Search for the cell housing the specified text and yield its [x, y] center coordinate. 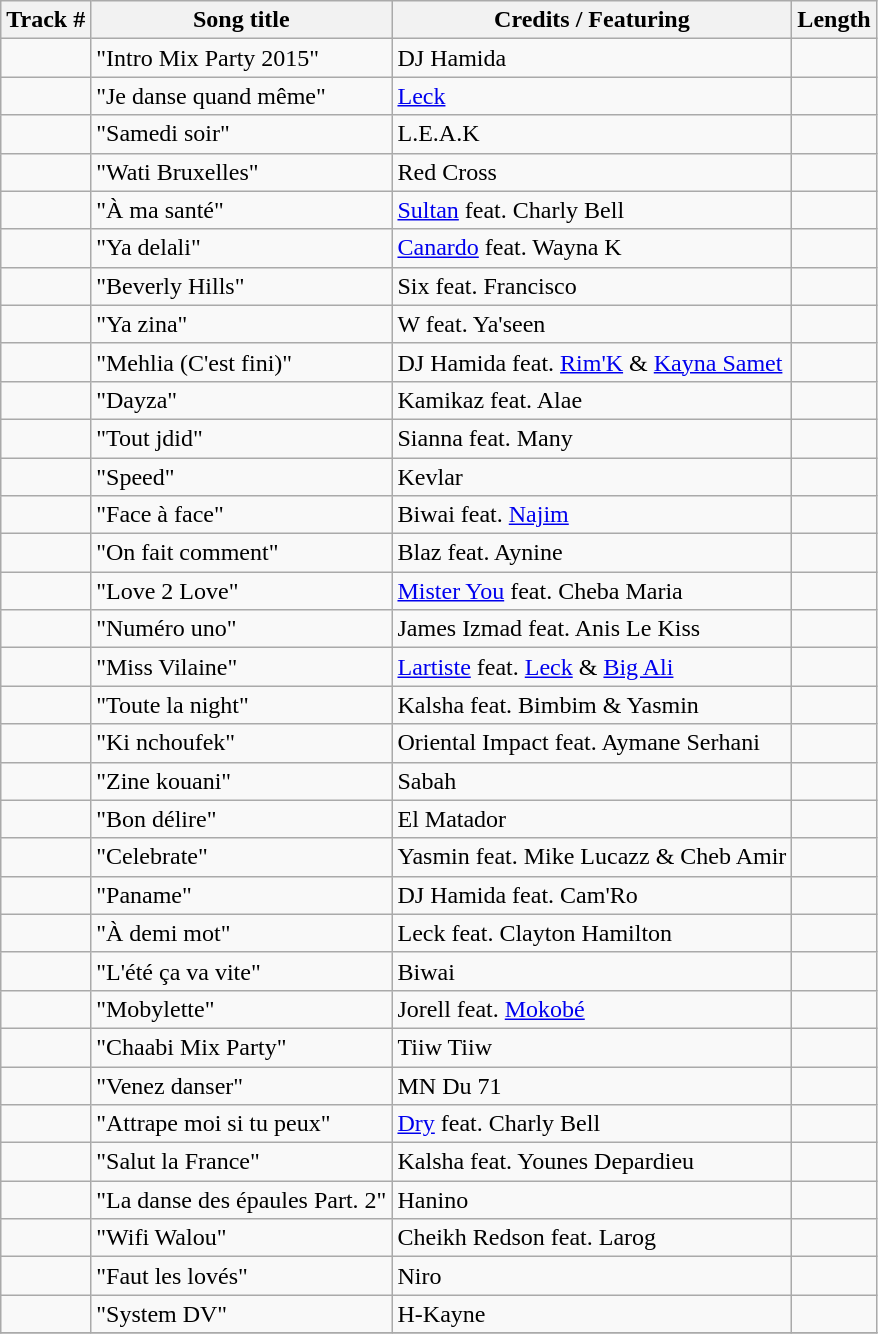
Dry feat. Charly Bell [592, 1124]
"Beverly Hills" [242, 286]
Leck [592, 96]
"Chaabi Mix Party" [242, 1047]
"Dayza" [242, 400]
Six feat. Francisco [592, 286]
DJ Hamida [592, 58]
"Salut la France" [242, 1162]
"Intro Mix Party 2015" [242, 58]
"Miss Vilaine" [242, 667]
"Wati Bruxelles" [242, 172]
"À ma santé" [242, 210]
Sultan feat. Charly Bell [592, 210]
Yasmin feat. Mike Lucazz & Cheb Amir [592, 857]
H-Kayne [592, 1314]
"Tout jdid" [242, 438]
"Toute la night" [242, 705]
Niro [592, 1276]
Lartiste feat. Leck & Big Ali [592, 667]
Kalsha feat. Bimbim & Yasmin [592, 705]
"Ki nchoufek" [242, 743]
James Izmad feat. Anis Le Kiss [592, 629]
"Ya delali" [242, 248]
Leck feat. Clayton Hamilton [592, 933]
"Ya zina" [242, 324]
Length [834, 20]
Sianna feat. Many [592, 438]
Cheikh Redson feat. Larog [592, 1238]
"Love 2 Love" [242, 591]
"On fait comment" [242, 553]
"Samedi soir" [242, 134]
"Face à face" [242, 515]
"La danse des épaules Part. 2" [242, 1200]
Kamikaz feat. Alae [592, 400]
Track # [46, 20]
Biwai [592, 971]
Sabah [592, 781]
Canardo feat. Wayna K [592, 248]
Blaz feat. Aynine [592, 553]
MN Du 71 [592, 1085]
"Venez danser" [242, 1085]
DJ Hamida feat. Rim'K & Kayna Samet [592, 362]
"Speed" [242, 477]
Hanino [592, 1200]
"Numéro uno" [242, 629]
Jorell feat. Mokobé [592, 1009]
"Mehlia (C'est fini)" [242, 362]
"Bon délire" [242, 819]
"Mobylette" [242, 1009]
"Wifi Walou" [242, 1238]
Red Cross [592, 172]
Credits / Featuring [592, 20]
Oriental Impact feat. Aymane Serhani [592, 743]
L.E.A.K [592, 134]
"Zine kouani" [242, 781]
"À demi mot" [242, 933]
"Je danse quand même" [242, 96]
"L'été ça va vite" [242, 971]
Kevlar [592, 477]
"Faut les lovés" [242, 1276]
"Celebrate" [242, 857]
"Paname" [242, 895]
Tiiw Tiiw [592, 1047]
Kalsha feat. Younes Depardieu [592, 1162]
Song title [242, 20]
DJ Hamida feat. Cam'Ro [592, 895]
Biwai feat. Najim [592, 515]
Mister You feat. Cheba Maria [592, 591]
W feat. Ya'seen [592, 324]
"Attrape moi si tu peux" [242, 1124]
El Matador [592, 819]
"System DV" [242, 1314]
